For the text-containing cell, return its midpoint in (X, Y) coordinate format. 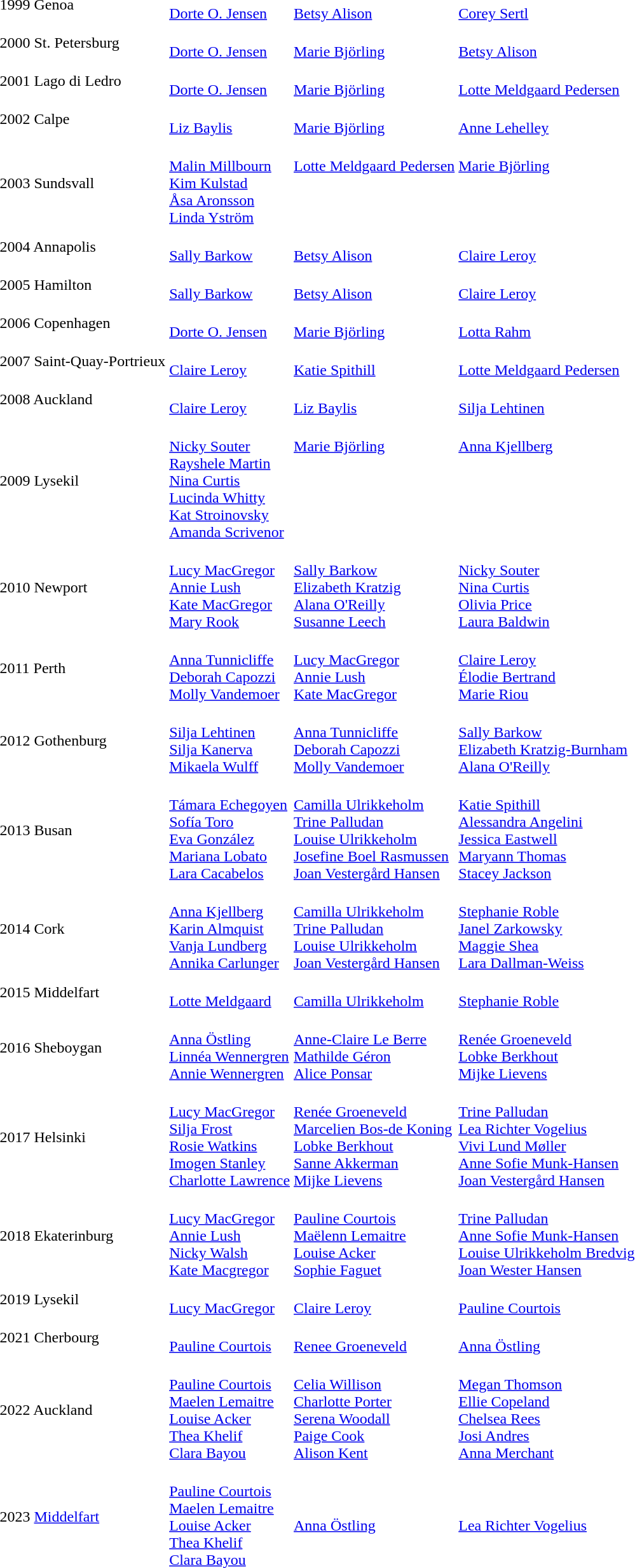
Renee Groeneveld (374, 1337)
Silja LehtinenSilja KanervaMikaela Wulff (230, 741)
Nicky SouterRayshele MartinNina CurtisLucinda WhittyKat StroinovskyAmanda Scrivenor (230, 481)
Renée GroeneveldMarcelien Bos-de KoningLobke BerkhoutSanne AkkermanMijke Lievens (374, 1138)
Pauline Courtois (230, 1337)
Támara EchegoyenSofía ToroEva GonzálezMariana LobatoLara Cacabelos (230, 830)
Lucy MacGregorAnnie LushKate MacGregor (374, 669)
Celia WillisonCharlotte PorterSerena WoodallPaige CookAlison Kent (374, 1410)
Lucy MacGregorAnnie LushKate MacGregorMary Rook (230, 587)
Malin MillbournKim KulstadÅsa AronssonLinda Yström (230, 183)
Camilla UlrikkeholmTrine PalludanLouise UlrikkeholmJosefine Boel RasmussenJoan Vestergård Hansen (374, 830)
Anna KjellbergKarin AlmquistVanja LundbergAnnika Carlunger (230, 929)
Pauline CourtoisMaëlenn LemaitreLouise AckerSophie Faguet (374, 1236)
Camilla Ulrikkeholm (374, 993)
Lucy MacGregorSilja FrostRosie WatkinsImogen StanleyCharlotte Lawrence (230, 1138)
Anne-Claire Le BerreMathilde GéronAlice Ponsar (374, 1047)
Lotte Meldgaard Pedersen (374, 183)
Katie Spithill (374, 361)
Lucy MacGregor (230, 1299)
Pauline CourtoisMaelen LemaitreLouise AckerThea KhelifClara Bayou (230, 1410)
Sally BarkowElizabeth KratzigAlana O'ReillySusanne Leech (374, 587)
Camilla UlrikkeholmTrine PalludanLouise UlrikkeholmJoan Vestergård Hansen (374, 929)
Lucy MacGregorAnnie LushNicky WalshKate Macgregor (230, 1236)
Lotte Meldgaard (230, 993)
Anna ÖstlingLinnéa WennergrenAnnie Wennergren (230, 1047)
